Determine the (X, Y) coordinate at the center of the cell enclosing the given text.  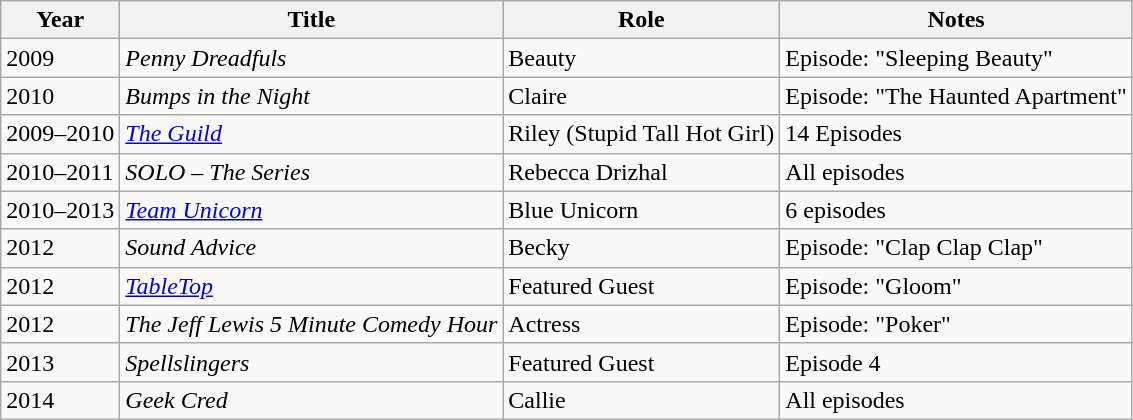
Episode: "Gloom" (956, 286)
Becky (642, 248)
Episode: "Clap Clap Clap" (956, 248)
Episode: "Poker" (956, 324)
Episode 4 (956, 362)
2009–2010 (60, 134)
6 episodes (956, 210)
2010 (60, 96)
Penny Dreadfuls (312, 58)
Sound Advice (312, 248)
Bumps in the Night (312, 96)
2014 (60, 400)
SOLO – The Series (312, 172)
Title (312, 20)
Role (642, 20)
Blue Unicorn (642, 210)
Spellslingers (312, 362)
Geek Cred (312, 400)
Claire (642, 96)
2009 (60, 58)
Year (60, 20)
Riley (Stupid Tall Hot Girl) (642, 134)
2010–2013 (60, 210)
Episode: "Sleeping Beauty" (956, 58)
Notes (956, 20)
2010–2011 (60, 172)
Rebecca Drizhal (642, 172)
Episode: "The Haunted Apartment" (956, 96)
Team Unicorn (312, 210)
14 Episodes (956, 134)
Beauty (642, 58)
2013 (60, 362)
The Jeff Lewis 5 Minute Comedy Hour (312, 324)
Actress (642, 324)
The Guild (312, 134)
TableTop (312, 286)
Callie (642, 400)
